Scan for the cell matching the given text and deliver its [X, Y] coordinate at center. 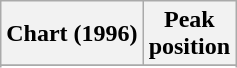
Chart (1996) [72, 34]
Peakposition [189, 34]
